Extract the [x, y] coordinate from the center of the cell holding the provided text.  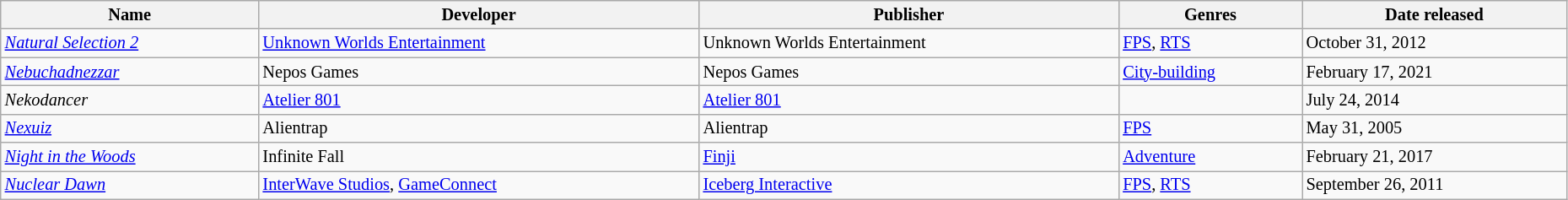
Name [130, 14]
Date released [1435, 14]
Night in the Woods [130, 157]
July 24, 2014 [1435, 100]
City-building [1210, 72]
Iceberg Interactive [909, 185]
Nuclear Dawn [130, 185]
February 21, 2017 [1435, 157]
Infinite Fall [479, 157]
InterWave Studios, GameConnect [479, 185]
September 26, 2011 [1435, 185]
FPS [1210, 128]
Genres [1210, 14]
Nebuchadnezzar [130, 72]
Nexuiz [130, 128]
Developer [479, 14]
Finji [909, 157]
Adventure [1210, 157]
Publisher [909, 14]
Natural Selection 2 [130, 43]
May 31, 2005 [1435, 128]
October 31, 2012 [1435, 43]
February 17, 2021 [1435, 72]
Nekodancer [130, 100]
